Return the [X, Y] coordinate for the center point of the cell that contains the specified text.  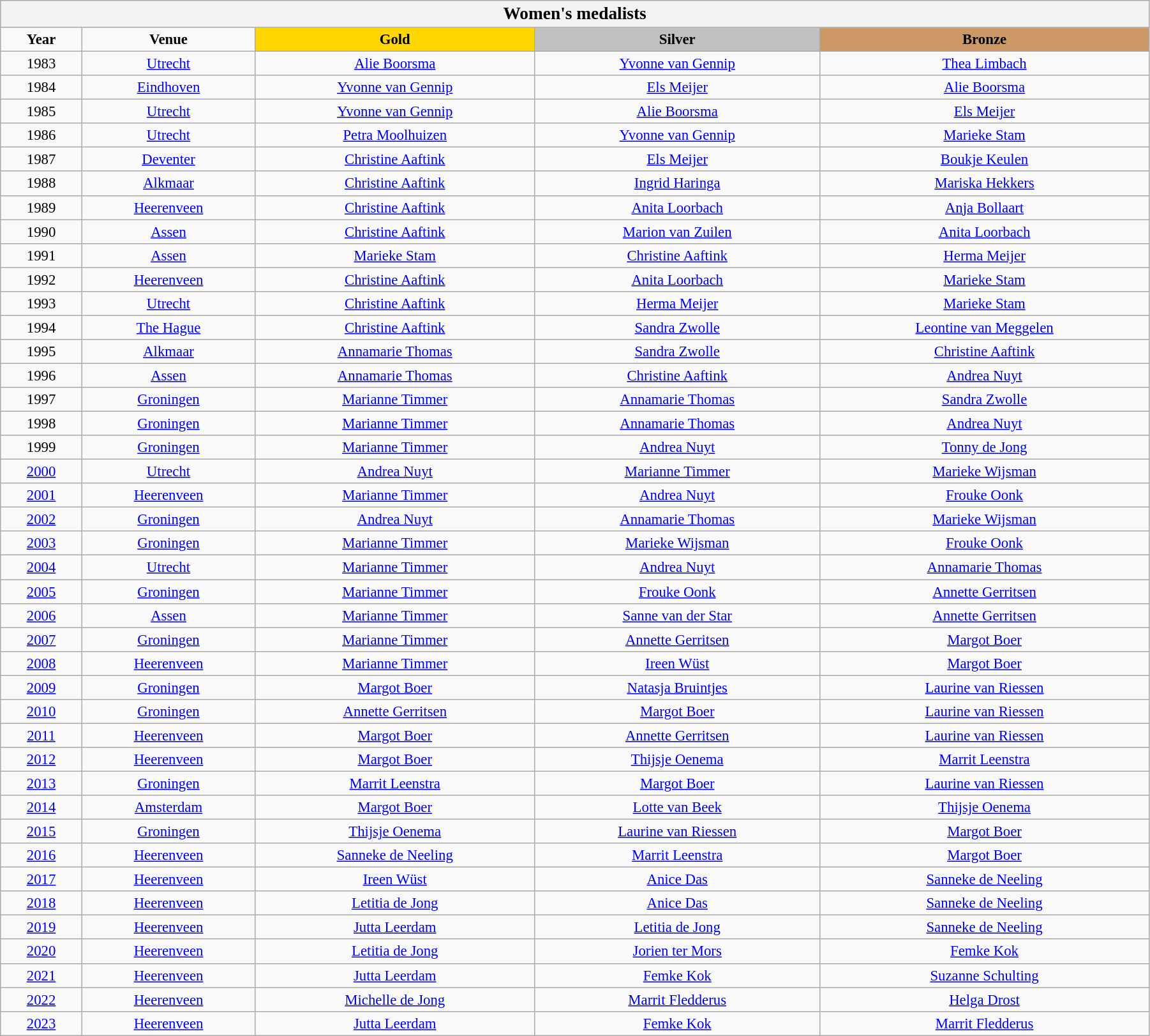
1997 [41, 400]
1994 [41, 327]
2009 [41, 687]
Gold [395, 40]
1988 [41, 184]
1990 [41, 232]
Amsterdam [168, 807]
1989 [41, 207]
1985 [41, 112]
1993 [41, 304]
2011 [41, 735]
1984 [41, 87]
Sanne van der Star [678, 615]
Women's medalists [575, 14]
Deventer [168, 160]
2007 [41, 640]
2006 [41, 615]
Lotte van Beek [678, 807]
2000 [41, 472]
2004 [41, 567]
2019 [41, 927]
Ingrid Haringa [678, 184]
Natasja Bruintjes [678, 687]
Boukje Keulen [985, 160]
1983 [41, 64]
2003 [41, 543]
2014 [41, 807]
Suzanne Schulting [985, 975]
Venue [168, 40]
Bronze [985, 40]
2001 [41, 495]
2002 [41, 520]
Year [41, 40]
Marion van Zuilen [678, 232]
1991 [41, 255]
2005 [41, 592]
1999 [41, 447]
2023 [41, 1023]
2008 [41, 663]
2022 [41, 1000]
1987 [41, 160]
Eindhoven [168, 87]
Jorien ter Mors [678, 952]
1996 [41, 375]
Anja Bollaart [985, 207]
Mariska Hekkers [985, 184]
2021 [41, 975]
1992 [41, 280]
The Hague [168, 327]
2012 [41, 760]
Thea Limbach [985, 64]
1995 [41, 352]
2010 [41, 712]
1986 [41, 135]
2013 [41, 783]
2016 [41, 855]
1998 [41, 424]
Leontine van Meggelen [985, 327]
Silver [678, 40]
2015 [41, 832]
Petra Moolhuizen [395, 135]
2020 [41, 952]
Tonny de Jong [985, 447]
Helga Drost [985, 1000]
Michelle de Jong [395, 1000]
2018 [41, 903]
2017 [41, 880]
